Pinpoint the cell where the given text exists, returning its (X, Y) midpoint coordinate. 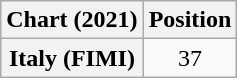
Italy (FIMI) (72, 58)
Position (190, 20)
Chart (2021) (72, 20)
37 (190, 58)
